Output the [x, y] coordinate of the center of the cell containing the given text.  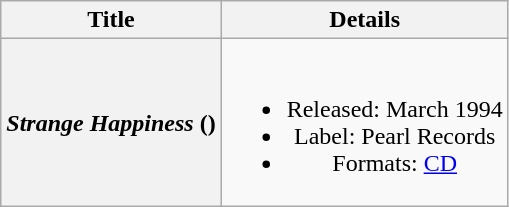
Released: March 1994Label: Pearl RecordsFormats: CD [364, 122]
Details [364, 20]
Strange Happiness () [111, 122]
Title [111, 20]
